Locate the cell with the specified text and output its (x, y) center coordinate. 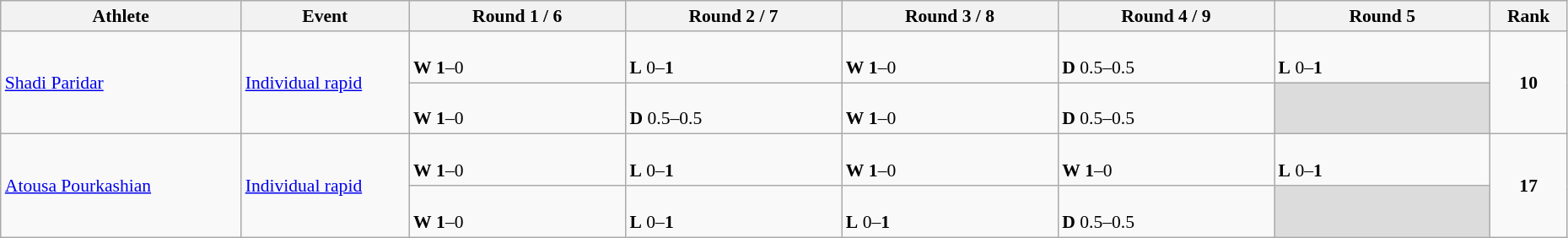
Shadi Paridar (121, 83)
17 (1528, 186)
Round 2 / 7 (733, 16)
Athlete (121, 16)
Round 5 (1382, 16)
Rank (1528, 16)
Atousa Pourkashian (121, 186)
Event (326, 16)
Round 4 / 9 (1166, 16)
Round 1 / 6 (517, 16)
10 (1528, 83)
Round 3 / 8 (950, 16)
